Pinpoint the cell where the given text exists, returning its [X, Y] midpoint coordinate. 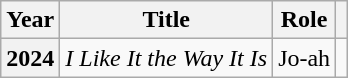
Year [30, 20]
2024 [30, 58]
Jo-ah [304, 58]
I Like It the Way It Is [166, 58]
Title [166, 20]
Role [304, 20]
